Capture the cell that displays the provided text and extract its (X, Y) central coordinate. 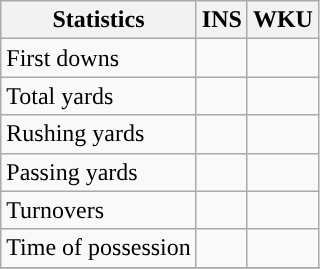
Rushing yards (99, 134)
Time of possession (99, 248)
Statistics (99, 20)
WKU (282, 20)
Total yards (99, 96)
INS (222, 20)
First downs (99, 58)
Passing yards (99, 172)
Turnovers (99, 210)
